Find where the given text appears and provide that cell's center as (x, y) coordinate. 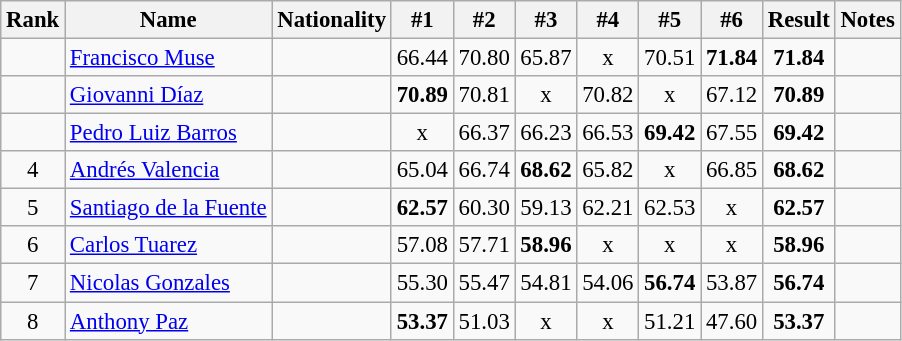
54.06 (608, 283)
Santiago de la Fuente (168, 208)
55.47 (484, 283)
65.04 (422, 170)
70.81 (484, 95)
#4 (608, 20)
7 (33, 283)
62.53 (670, 208)
51.03 (484, 321)
70.82 (608, 95)
Andrés Valencia (168, 170)
60.30 (484, 208)
#3 (546, 20)
51.21 (670, 321)
62.21 (608, 208)
70.80 (484, 58)
Notes (868, 20)
Nicolas Gonzales (168, 283)
59.13 (546, 208)
53.87 (732, 283)
Giovanni Díaz (168, 95)
54.81 (546, 283)
#2 (484, 20)
6 (33, 245)
70.51 (670, 58)
Result (798, 20)
55.30 (422, 283)
Nationality (332, 20)
Rank (33, 20)
65.82 (608, 170)
4 (33, 170)
66.53 (608, 133)
47.60 (732, 321)
#6 (732, 20)
Anthony Paz (168, 321)
#1 (422, 20)
65.87 (546, 58)
Carlos Tuarez (168, 245)
5 (33, 208)
66.37 (484, 133)
66.23 (546, 133)
57.71 (484, 245)
Francisco Muse (168, 58)
Pedro Luiz Barros (168, 133)
67.55 (732, 133)
Name (168, 20)
66.74 (484, 170)
66.85 (732, 170)
67.12 (732, 95)
57.08 (422, 245)
66.44 (422, 58)
8 (33, 321)
#5 (670, 20)
